Identify which cell holds the provided text, then report its (x, y) central coordinate. 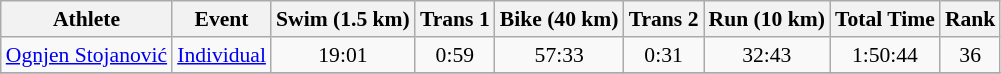
1:50:44 (885, 55)
Run (10 km) (767, 19)
Swim (1.5 km) (343, 19)
57:33 (560, 55)
Trans 1 (455, 19)
Trans 2 (664, 19)
0:59 (455, 55)
Bike (40 km) (560, 19)
Rank (970, 19)
32:43 (767, 55)
Event (222, 19)
Athlete (86, 19)
Total Time (885, 19)
19:01 (343, 55)
Ognjen Stojanović (86, 55)
36 (970, 55)
Individual (222, 55)
0:31 (664, 55)
